Output the (x, y) coordinate of the center of the cell containing the given text.  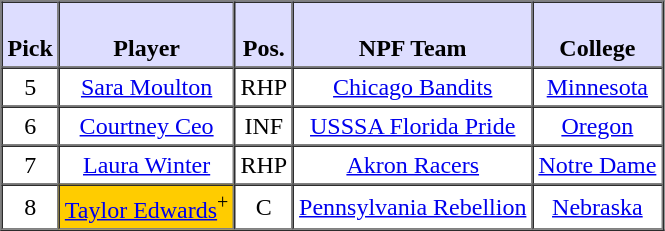
NPF Team (412, 35)
Sara Moulton (147, 88)
Pennsylvania Rebellion (412, 206)
8 (30, 206)
INF (264, 126)
Laura Winter (147, 166)
College (597, 35)
Taylor Edwards+ (147, 206)
6 (30, 126)
Player (147, 35)
5 (30, 88)
7 (30, 166)
USSSA Florida Pride (412, 126)
Pos. (264, 35)
Akron Racers (412, 166)
Minnesota (597, 88)
Oregon (597, 126)
Chicago Bandits (412, 88)
C (264, 206)
Notre Dame (597, 166)
Courtney Ceo (147, 126)
Pick (30, 35)
Nebraska (597, 206)
